Provide the [X, Y] coordinate of the cell's center where the given text is located.  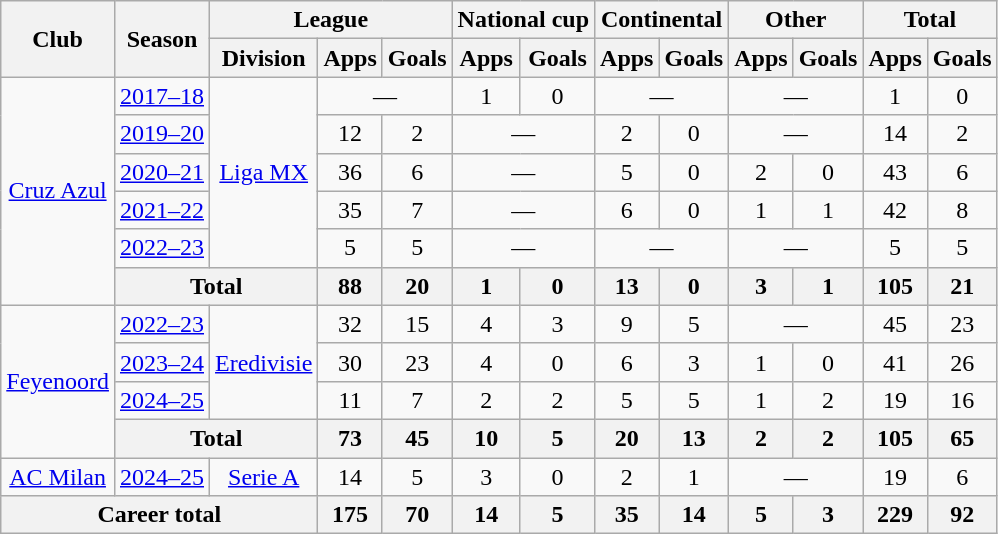
Feyenoord [58, 381]
42 [895, 210]
National cup [523, 20]
9 [627, 324]
2019–20 [162, 134]
175 [350, 515]
92 [962, 515]
15 [417, 324]
229 [895, 515]
Eredivisie [264, 362]
Career total [160, 515]
2020–21 [162, 172]
88 [350, 286]
Serie A [264, 477]
12 [350, 134]
Club [58, 39]
73 [350, 438]
Continental [662, 20]
65 [962, 438]
32 [350, 324]
AC Milan [58, 477]
2023–24 [162, 362]
10 [486, 438]
Liga MX [264, 172]
41 [895, 362]
26 [962, 362]
Other [796, 20]
2021–22 [162, 210]
43 [895, 172]
11 [350, 400]
2017–18 [162, 96]
Season [162, 39]
16 [962, 400]
30 [350, 362]
36 [350, 172]
8 [962, 210]
70 [417, 515]
21 [962, 286]
Cruz Azul [58, 191]
Division [264, 58]
League [332, 20]
